Find where the given text appears and provide that cell's center as [X, Y] coordinate. 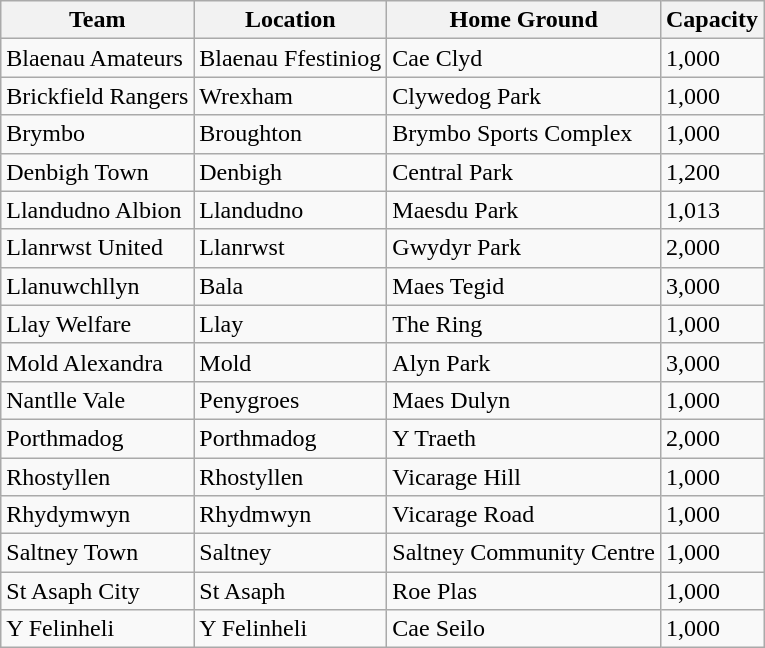
Denbigh Town [98, 172]
1,013 [712, 210]
Vicarage Hill [524, 477]
Saltney Community Centre [524, 553]
Home Ground [524, 20]
Location [290, 20]
Maesdu Park [524, 210]
Vicarage Road [524, 515]
Maes Tegid [524, 286]
Brickfield Rangers [98, 96]
Rhydmwyn [290, 515]
Broughton [290, 134]
Saltney [290, 553]
Nantlle Vale [98, 400]
Blaenau Amateurs [98, 58]
Bala [290, 286]
Y Traeth [524, 438]
Llanrwst United [98, 248]
Central Park [524, 172]
Llay Welfare [98, 324]
Blaenau Ffestiniog [290, 58]
1,200 [712, 172]
Denbigh [290, 172]
Wrexham [290, 96]
Llanuwchllyn [98, 286]
Gwydyr Park [524, 248]
St Asaph City [98, 591]
Llandudno [290, 210]
Llanrwst [290, 248]
Penygroes [290, 400]
Mold [290, 362]
Llay [290, 324]
Cae Seilo [524, 629]
Llandudno Albion [98, 210]
Capacity [712, 20]
St Asaph [290, 591]
Team [98, 20]
Alyn Park [524, 362]
Brymbo [98, 134]
The Ring [524, 324]
Rhydymwyn [98, 515]
Saltney Town [98, 553]
Brymbo Sports Complex [524, 134]
Mold Alexandra [98, 362]
Cae Clyd [524, 58]
Clywedog Park [524, 96]
Maes Dulyn [524, 400]
Roe Plas [524, 591]
